Capture the cell that displays the provided text and extract its [x, y] central coordinate. 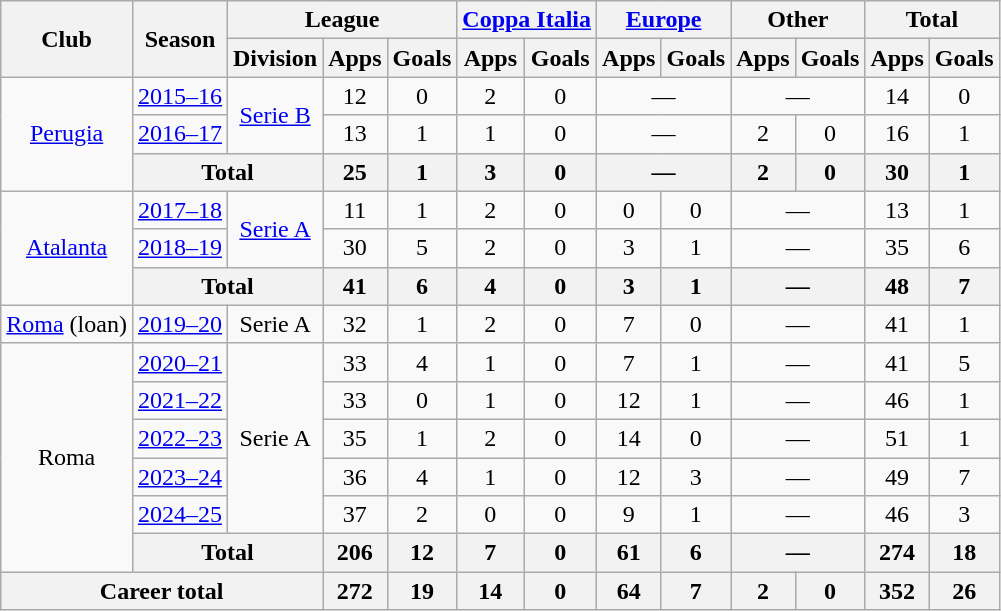
51 [897, 438]
25 [355, 172]
Other [798, 20]
9 [629, 515]
2015–16 [180, 96]
Roma (loan) [67, 324]
2022–23 [180, 438]
32 [355, 324]
18 [964, 553]
2021–22 [180, 400]
Atalanta [67, 248]
26 [964, 591]
Season [180, 39]
Europe [664, 20]
2023–24 [180, 477]
272 [355, 591]
Coppa Italia [527, 20]
16 [897, 134]
Career total [162, 591]
274 [897, 553]
Roma [67, 457]
League [342, 20]
Serie B [276, 115]
206 [355, 553]
2018–19 [180, 248]
64 [629, 591]
2020–21 [180, 362]
19 [422, 591]
2019–20 [180, 324]
11 [355, 210]
Club [67, 39]
Division [276, 58]
36 [355, 477]
48 [897, 286]
61 [629, 553]
2017–18 [180, 210]
49 [897, 477]
37 [355, 515]
Perugia [67, 134]
352 [897, 591]
2016–17 [180, 134]
2024–25 [180, 515]
